For the text-containing cell, return its midpoint in [x, y] coordinate format. 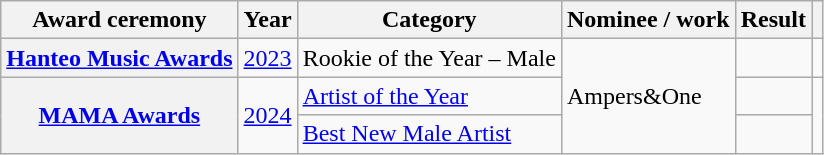
Category [429, 20]
Nominee / work [648, 20]
Year [268, 20]
Result [773, 20]
Rookie of the Year – Male [429, 58]
2023 [268, 58]
2024 [268, 115]
Award ceremony [120, 20]
Hanteo Music Awards [120, 58]
Artist of the Year [429, 96]
Ampers&One [648, 96]
Best New Male Artist [429, 134]
MAMA Awards [120, 115]
